For the text-containing cell, return its midpoint in [x, y] coordinate format. 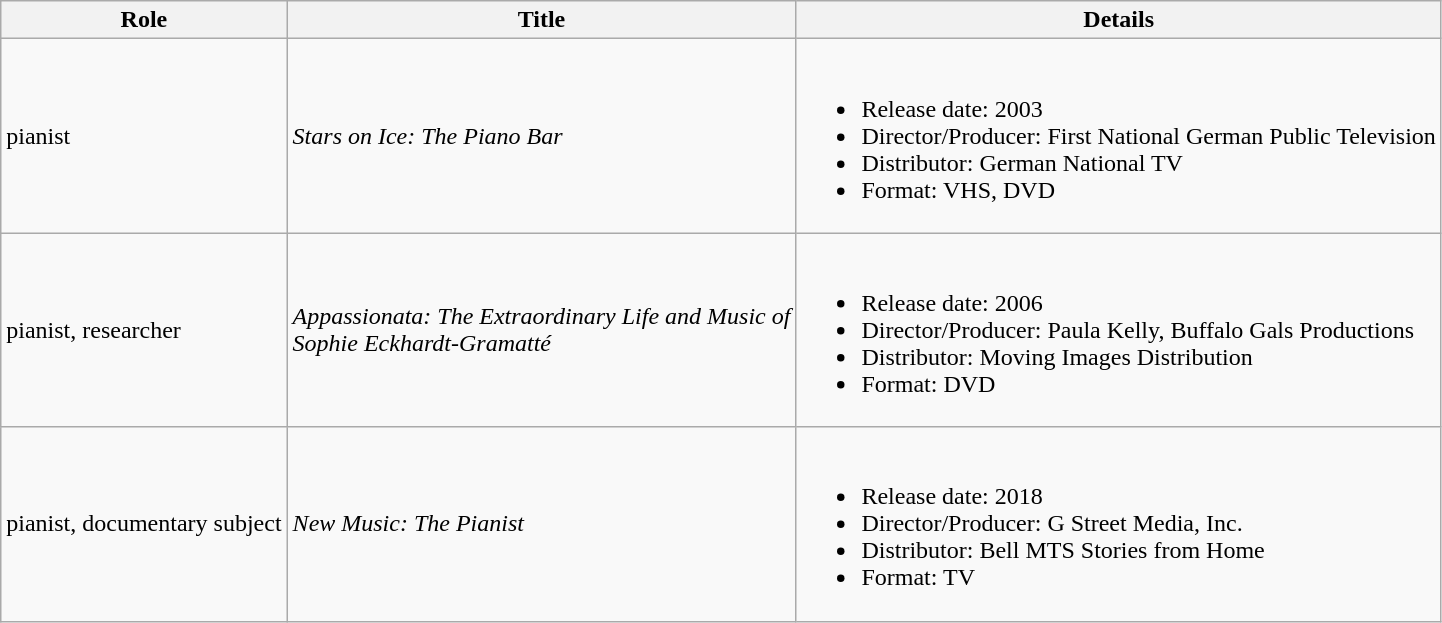
Appassionata: The Extraordinary Life and Music ofSophie Eckhardt-Gramatté [542, 330]
Stars on Ice: The Piano Bar [542, 136]
pianist, researcher [144, 330]
Release date: 2006Director/Producer: Paula Kelly, Buffalo Gals ProductionsDistributor: Moving Images DistributionFormat: DVD [1118, 330]
Release date: 2018Director/Producer: G Street Media, Inc.Distributor: Bell MTS Stories from HomeFormat: TV [1118, 524]
Role [144, 20]
Release date: 2003Director/Producer: First National German Public TelevisionDistributor: German National TVFormat: VHS, DVD [1118, 136]
pianist [144, 136]
New Music: The Pianist [542, 524]
Details [1118, 20]
pianist, documentary subject [144, 524]
Title [542, 20]
